Scan for the cell matching the given text and deliver its (x, y) coordinate at center. 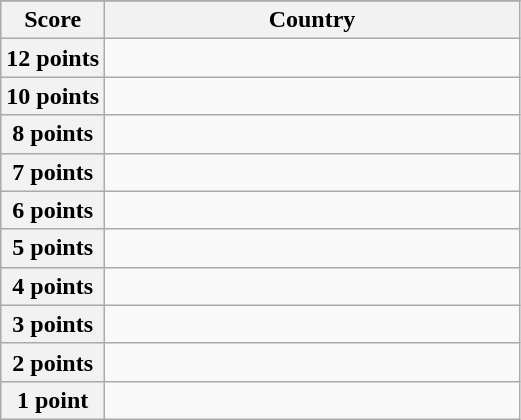
Country (312, 20)
Score (53, 20)
5 points (53, 248)
7 points (53, 172)
2 points (53, 362)
12 points (53, 58)
3 points (53, 324)
6 points (53, 210)
1 point (53, 400)
10 points (53, 96)
8 points (53, 134)
4 points (53, 286)
